Detect which cell encompasses the target text, then output its [x, y] center coordinate. 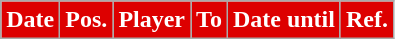
Player [152, 20]
Pos. [86, 20]
Ref. [366, 20]
Date [30, 20]
To [210, 20]
Date until [284, 20]
